Provide the [X, Y] coordinate of the cell's center where the given text is located.  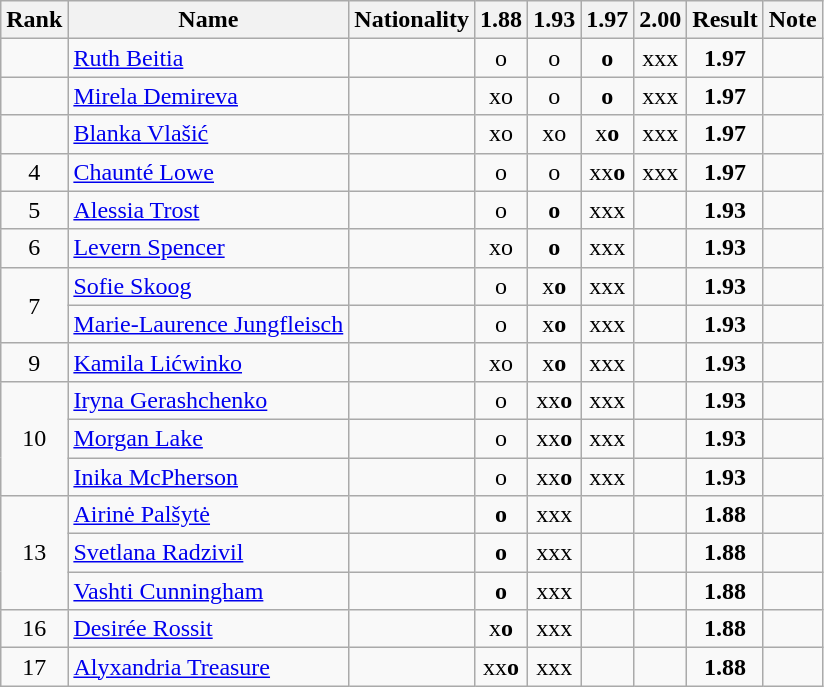
Nationality [412, 20]
Kamila Lićwinko [208, 362]
2.00 [660, 20]
Alessia Trost [208, 210]
6 [34, 248]
Result [725, 20]
17 [34, 667]
Name [208, 20]
5 [34, 210]
Rank [34, 20]
Marie-Laurence Jungfleisch [208, 324]
Airinė Palšytė [208, 515]
Desirée Rossit [208, 629]
Ruth Beitia [208, 58]
Mirela Demireva [208, 96]
Sofie Skoog [208, 286]
Note [792, 20]
Chaunté Lowe [208, 172]
Inika McPherson [208, 477]
Morgan Lake [208, 438]
7 [34, 305]
13 [34, 553]
9 [34, 362]
Alyxandria Treasure [208, 667]
16 [34, 629]
Vashti Cunningham [208, 591]
10 [34, 438]
Svetlana Radzivil [208, 553]
4 [34, 172]
Iryna Gerashchenko [208, 400]
Blanka Vlašić [208, 134]
Levern Spencer [208, 248]
